Find where the given text appears and provide that cell's center as [x, y] coordinate. 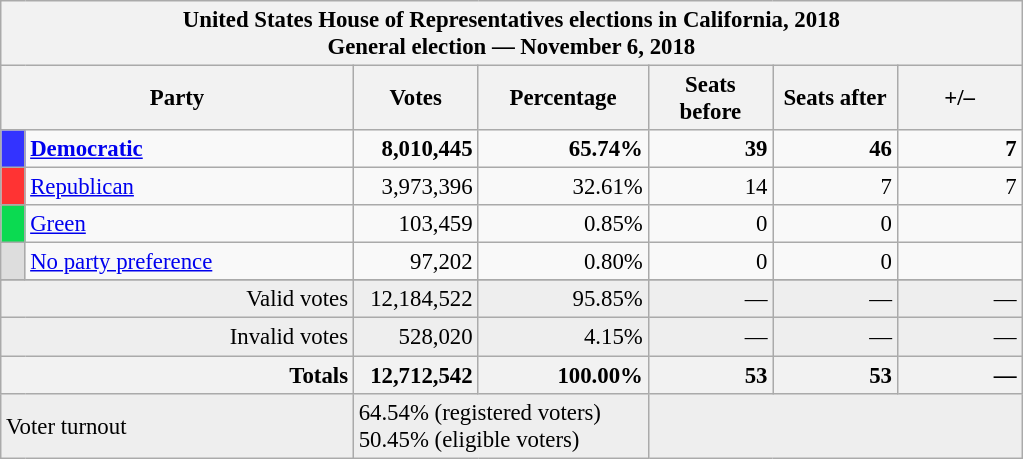
0.80% [563, 262]
Republican [189, 187]
0.85% [563, 224]
65.74% [563, 149]
Seats before [710, 98]
14 [710, 187]
12,184,522 [416, 299]
46 [836, 149]
528,020 [416, 337]
Party [178, 98]
3,973,396 [416, 187]
No party preference [189, 262]
95.85% [563, 299]
103,459 [416, 224]
97,202 [416, 262]
32.61% [563, 187]
Valid votes [178, 299]
Voter turnout [178, 426]
Invalid votes [178, 337]
+/– [960, 98]
Seats after [836, 98]
12,712,542 [416, 375]
Democratic [189, 149]
64.54% (registered voters)50.45% (eligible voters) [500, 426]
8,010,445 [416, 149]
Percentage [563, 98]
Votes [416, 98]
Totals [178, 375]
39 [710, 149]
4.15% [563, 337]
100.00% [563, 375]
United States House of Representatives elections in California, 2018General election — November 6, 2018 [512, 34]
Green [189, 224]
